Output the (x, y) coordinate of the center of the cell containing the given text.  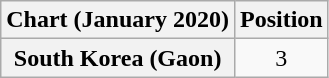
South Korea (Gaon) (118, 58)
3 (281, 58)
Chart (January 2020) (118, 20)
Position (281, 20)
